Extract the (x, y) coordinate from the center of the cell holding the provided text.  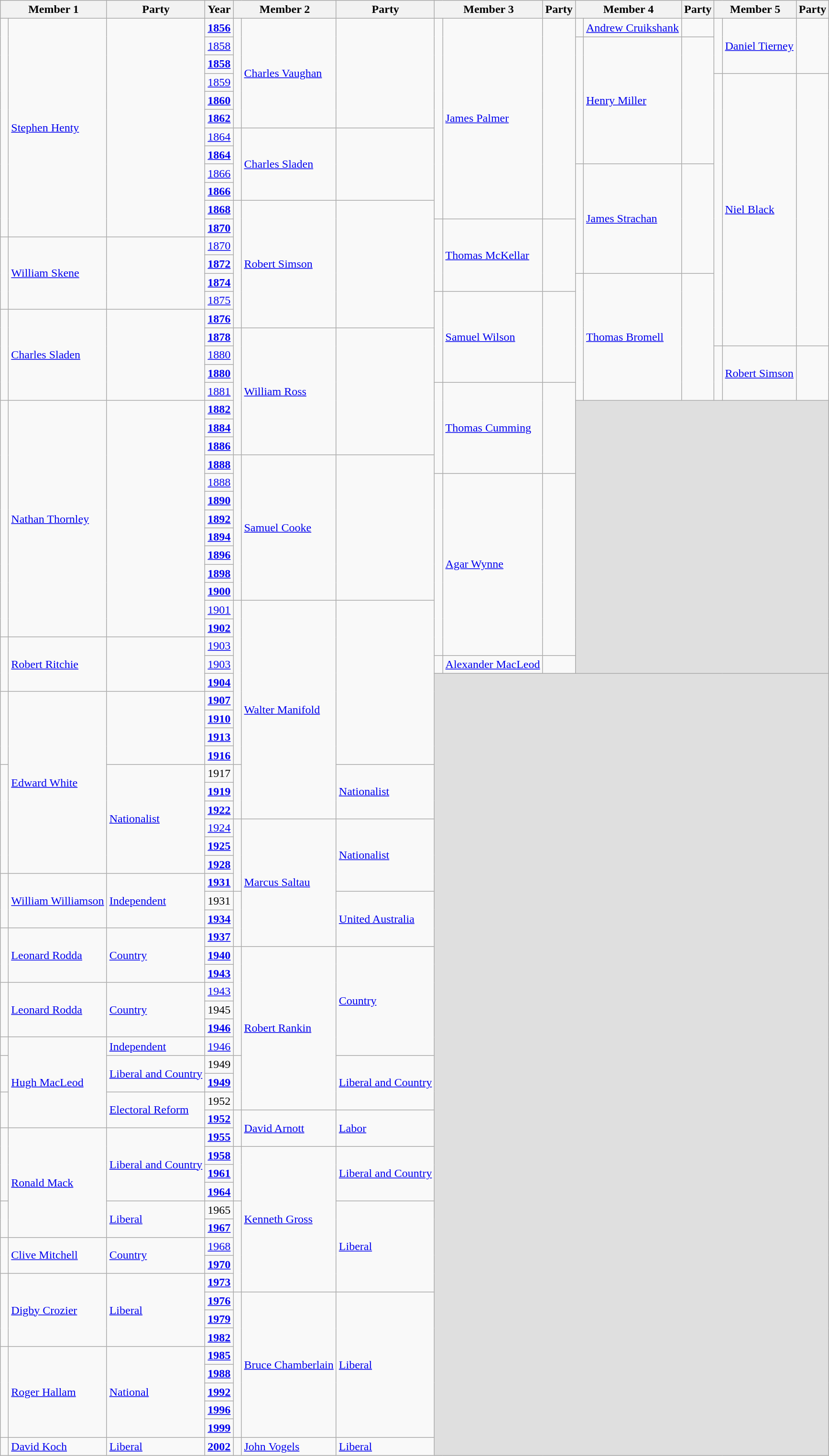
Agar Wynne (492, 564)
1955 (219, 1137)
1925 (219, 846)
United Australia (385, 919)
1913 (219, 737)
Kenneth Gross (289, 1219)
1890 (219, 500)
Robert Rankin (289, 1028)
Thomas Cumming (492, 428)
Member 3 (489, 10)
1976 (219, 1301)
1882 (219, 410)
1967 (219, 1228)
Member 2 (285, 10)
1876 (219, 319)
Clive Mitchell (57, 1255)
Member 5 (755, 10)
1904 (219, 682)
Stephen Henty (57, 128)
1886 (219, 446)
1907 (219, 701)
Andrew Cruikshank (632, 28)
1922 (219, 810)
Thomas Bromell (632, 337)
1964 (219, 1192)
1917 (219, 773)
1881 (219, 391)
Thomas McKellar (492, 255)
1859 (219, 82)
Niel Black (759, 209)
Ronald Mack (57, 1183)
Bruce Chamberlain (289, 1364)
Samuel Cooke (289, 528)
Member 1 (54, 10)
David Koch (57, 1446)
1988 (219, 1373)
1892 (219, 518)
Nathan Thornley (57, 519)
1875 (219, 301)
1874 (219, 282)
James Palmer (492, 119)
1928 (219, 864)
1958 (219, 1155)
1896 (219, 555)
1979 (219, 1319)
Edward White (57, 783)
Henry Miller (632, 100)
Marcus Saltau (289, 883)
1900 (219, 592)
Charles Vaughan (289, 73)
1894 (219, 537)
John Vogels (289, 1446)
Walter Manifold (289, 710)
1884 (219, 428)
1898 (219, 573)
1985 (219, 1355)
1860 (219, 100)
1965 (219, 1210)
Electoral Reform (156, 1110)
1968 (219, 1246)
Daniel Tierney (759, 46)
1937 (219, 937)
1992 (219, 1392)
1970 (219, 1264)
1878 (219, 337)
James Strachan (632, 218)
Roger Hallam (57, 1391)
1945 (219, 1010)
Alexander MacLeod (492, 664)
1856 (219, 28)
David Arnott (289, 1128)
William Williamson (57, 901)
1910 (219, 719)
William Ross (289, 391)
1902 (219, 628)
Robert Ritchie (57, 664)
1961 (219, 1174)
1934 (219, 919)
1940 (219, 955)
1919 (219, 791)
Member 4 (628, 10)
1862 (219, 119)
1901 (219, 610)
1872 (219, 264)
Digby Crozier (57, 1310)
Year (219, 10)
1996 (219, 1410)
Hugh MacLeod (57, 1082)
1868 (219, 209)
1982 (219, 1337)
1973 (219, 1283)
Labor (385, 1128)
1999 (219, 1428)
1916 (219, 755)
1924 (219, 828)
William Skene (57, 273)
National (156, 1391)
2002 (219, 1446)
Samuel Wilson (492, 337)
